From the cell containing the given text, extract its center point as [x, y] coordinate. 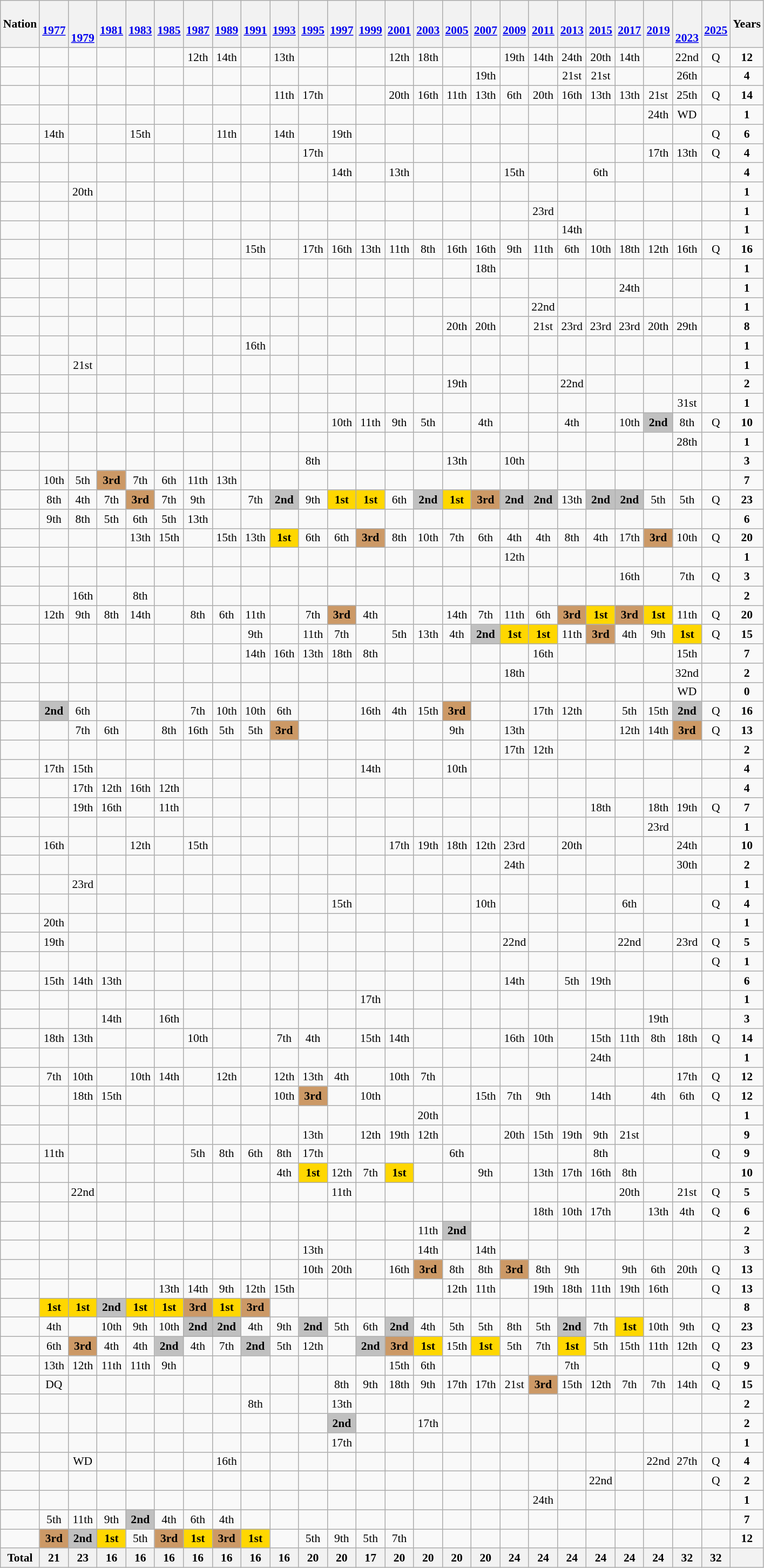
31st [687, 403]
25th [687, 96]
2015 [600, 24]
1983 [140, 24]
21 [54, 1558]
1981 [111, 24]
1991 [255, 24]
30th [687, 865]
1987 [198, 24]
Nation [20, 24]
27th [687, 1462]
1999 [370, 24]
26th [687, 76]
2019 [658, 24]
1997 [341, 24]
1995 [313, 24]
2001 [400, 24]
2007 [486, 24]
2017 [630, 24]
0 [747, 692]
1979 [83, 24]
1989 [227, 24]
1993 [284, 24]
2013 [572, 24]
2003 [428, 24]
Total [20, 1558]
29th [687, 327]
2025 [716, 24]
2009 [514, 24]
1977 [54, 24]
2023 [687, 24]
DQ [54, 1385]
2005 [457, 24]
2011 [543, 24]
Years [747, 24]
17 [370, 1558]
28th [687, 442]
32nd [687, 673]
1985 [168, 24]
